Provide the (x, y) coordinate of the cell's center where the given text is located.  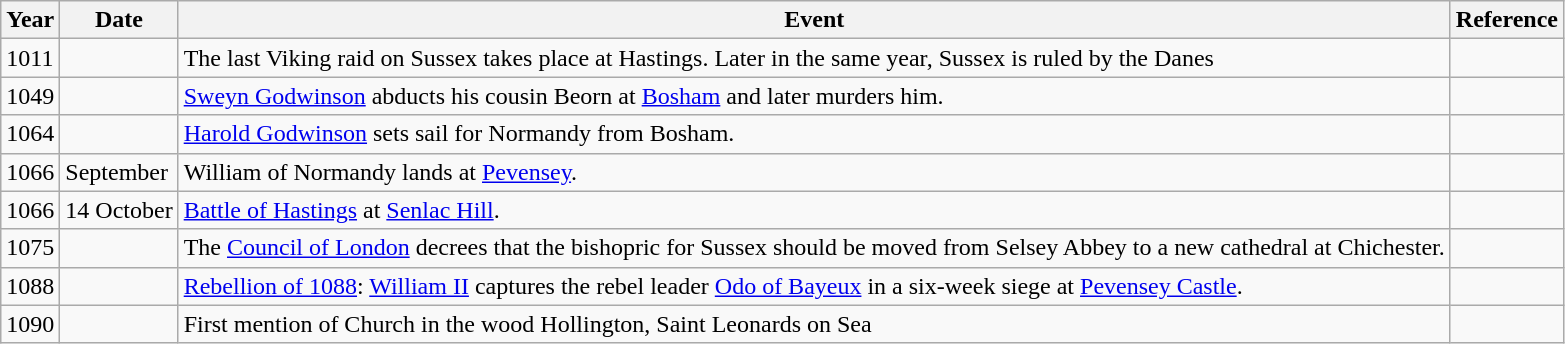
First mention of Church in the wood Hollington, Saint Leonards on Sea (814, 324)
Event (814, 20)
The last Viking raid on Sussex takes place at Hastings. Later in the same year, Sussex is ruled by the Danes (814, 58)
Rebellion of 1088: William II captures the rebel leader Odo of Bayeux in a six-week siege at Pevensey Castle. (814, 286)
1088 (30, 286)
Reference (1506, 20)
1064 (30, 134)
1011 (30, 58)
1075 (30, 248)
1090 (30, 324)
Date (119, 20)
William of Normandy lands at Pevensey. (814, 172)
1049 (30, 96)
14 October (119, 210)
Sweyn Godwinson abducts his cousin Beorn at Bosham and later murders him. (814, 96)
Year (30, 20)
Battle of Hastings at Senlac Hill. (814, 210)
September (119, 172)
Harold Godwinson sets sail for Normandy from Bosham. (814, 134)
The Council of London decrees that the bishopric for Sussex should be moved from Selsey Abbey to a new cathedral at Chichester. (814, 248)
